Locate the cell with the specified text and output its [X, Y] center coordinate. 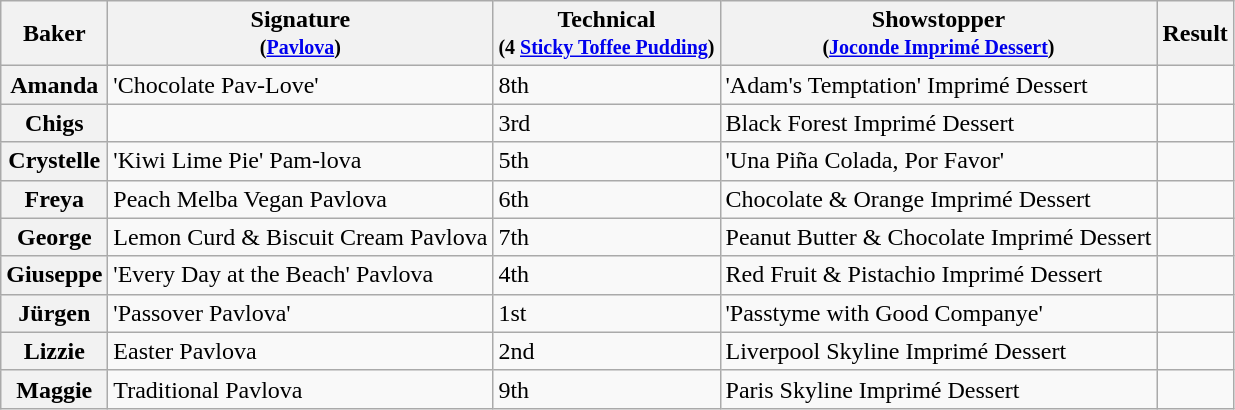
Lizzie [54, 351]
Crystelle [54, 161]
5th [606, 161]
Jürgen [54, 313]
Black Forest Imprimé Dessert [938, 123]
Freya [54, 199]
'Every Day at the Beach' Pavlova [300, 275]
9th [606, 389]
Giuseppe [54, 275]
8th [606, 85]
'Adam's Temptation' Imprimé Dessert [938, 85]
1st [606, 313]
4th [606, 275]
'Kiwi Lime Pie' Pam-lova [300, 161]
Easter Pavlova [300, 351]
Maggie [54, 389]
Lemon Curd & Biscuit Cream Pavlova [300, 237]
'Passover Pavlova' [300, 313]
2nd [606, 351]
Red Fruit & Pistachio Imprimé Dessert [938, 275]
Peanut Butter & Chocolate Imprimé Dessert [938, 237]
'Passtyme with Good Companye' [938, 313]
Amanda [54, 85]
3rd [606, 123]
Traditional Pavlova [300, 389]
Paris Skyline Imprimé Dessert [938, 389]
Signature(Pavlova) [300, 34]
Chocolate & Orange Imprimé Dessert [938, 199]
George [54, 237]
Baker [54, 34]
Showstopper(Joconde Imprimé Dessert) [938, 34]
Result [1195, 34]
Peach Melba Vegan Pavlova [300, 199]
'Una Piña Colada, Por Favor' [938, 161]
Chigs [54, 123]
7th [606, 237]
Technical(4 Sticky Toffee Pudding) [606, 34]
'Chocolate Pav-Love' [300, 85]
6th [606, 199]
Liverpool Skyline Imprimé Dessert [938, 351]
